Extract the (x, y) coordinate from the center of the cell holding the provided text.  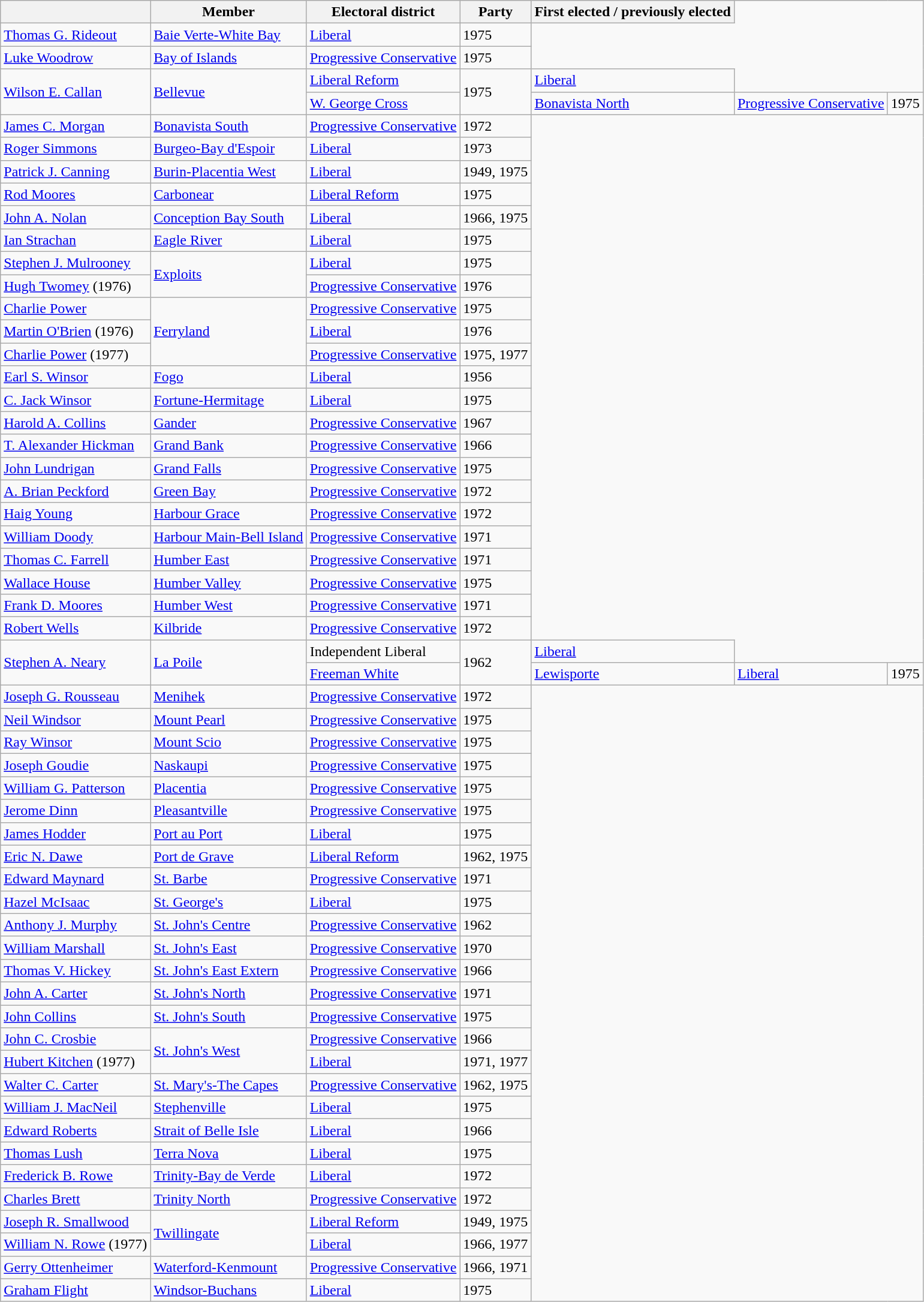
Thomas G. Rideout (76, 35)
William Doody (76, 537)
Member (228, 12)
Thomas C. Farrell (76, 560)
Rod Moores (76, 194)
Port de Grave (228, 856)
Burin-Placentia West (228, 172)
Roger Simmons (76, 149)
La Poile (228, 662)
Mount Pearl (228, 720)
Placentia (228, 788)
Menihek (228, 697)
St. Barbe (228, 879)
1973 (495, 149)
1967 (495, 423)
1971, 1977 (495, 1062)
Naskaupi (228, 765)
Gander (228, 423)
Freeman White (383, 674)
Eagle River (228, 240)
1970 (495, 948)
Edward Maynard (76, 879)
Earl S. Winsor (76, 377)
Jerome Dinn (76, 811)
Independent Liberal (383, 651)
Charlie Power (76, 309)
Port au Port (228, 834)
Charlie Power (1977) (76, 354)
Lewisporte (633, 674)
Twillingate (228, 1233)
Hazel McIsaac (76, 902)
Patrick J. Canning (76, 172)
St. John's South (228, 1017)
Wilson E. Callan (76, 92)
Electoral district (383, 12)
First elected / previously elected (633, 12)
Carbonear (228, 194)
Graham Flight (76, 1290)
1966, 1975 (495, 217)
William Marshall (76, 948)
Joseph Goudie (76, 765)
St. John's East (228, 948)
1956 (495, 377)
Charles Brett (76, 1199)
Stephen A. Neary (76, 662)
Stephen J. Mulrooney (76, 263)
Joseph R. Smallwood (76, 1222)
Bellevue (228, 92)
Harold A. Collins (76, 423)
Party (495, 12)
Joseph G. Rousseau (76, 697)
Fogo (228, 377)
St. John's West (228, 1051)
Hubert Kitchen (1977) (76, 1062)
Eric N. Dawe (76, 856)
Trinity-Bay de Verde (228, 1176)
Bonavista North (633, 103)
Harbour Grace (228, 514)
Humber Valley (228, 582)
St. George's (228, 902)
Grand Bank (228, 446)
Harbour Main-Bell Island (228, 537)
James C. Morgan (76, 126)
Bay of Islands (228, 58)
William N. Rowe (1977) (76, 1244)
John A. Nolan (76, 217)
Walter C. Carter (76, 1085)
Robert Wells (76, 628)
William J. MacNeil (76, 1108)
Trinity North (228, 1199)
W. George Cross (383, 103)
Luke Woodrow (76, 58)
Bonavista South (228, 126)
Stephenville (228, 1108)
Kilbride (228, 628)
Waterford-Kenmount (228, 1267)
Pleasantville (228, 811)
Conception Bay South (228, 217)
Strait of Belle Isle (228, 1130)
Ray Winsor (76, 742)
Frederick B. Rowe (76, 1176)
Frank D. Moores (76, 605)
1966, 1971 (495, 1267)
Windsor-Buchans (228, 1290)
Haig Young (76, 514)
Gerry Ottenheimer (76, 1267)
St. Mary's-The Capes (228, 1085)
Exploits (228, 274)
Edward Roberts (76, 1130)
John Lundrigan (76, 468)
T. Alexander Hickman (76, 446)
St. John's North (228, 993)
John Collins (76, 1017)
Baie Verte-White Bay (228, 35)
Mount Scio (228, 742)
Anthony J. Murphy (76, 925)
St. John's East Extern (228, 970)
Wallace House (76, 582)
Humber West (228, 605)
Grand Falls (228, 468)
Martin O'Brien (1976) (76, 332)
Humber East (228, 560)
James Hodder (76, 834)
John C. Crosbie (76, 1039)
Thomas V. Hickey (76, 970)
St. John's Centre (228, 925)
Burgeo-Bay d'Espoir (228, 149)
C. Jack Winsor (76, 400)
Neil Windsor (76, 720)
Fortune-Hermitage (228, 400)
Ian Strachan (76, 240)
William G. Patterson (76, 788)
Terra Nova (228, 1153)
1966, 1977 (495, 1244)
Thomas Lush (76, 1153)
John A. Carter (76, 993)
1975, 1977 (495, 354)
Green Bay (228, 491)
Hugh Twomey (1976) (76, 286)
Ferryland (228, 332)
A. Brian Peckford (76, 491)
